Determine the (X, Y) coordinate at the center of the cell enclosing the given text.  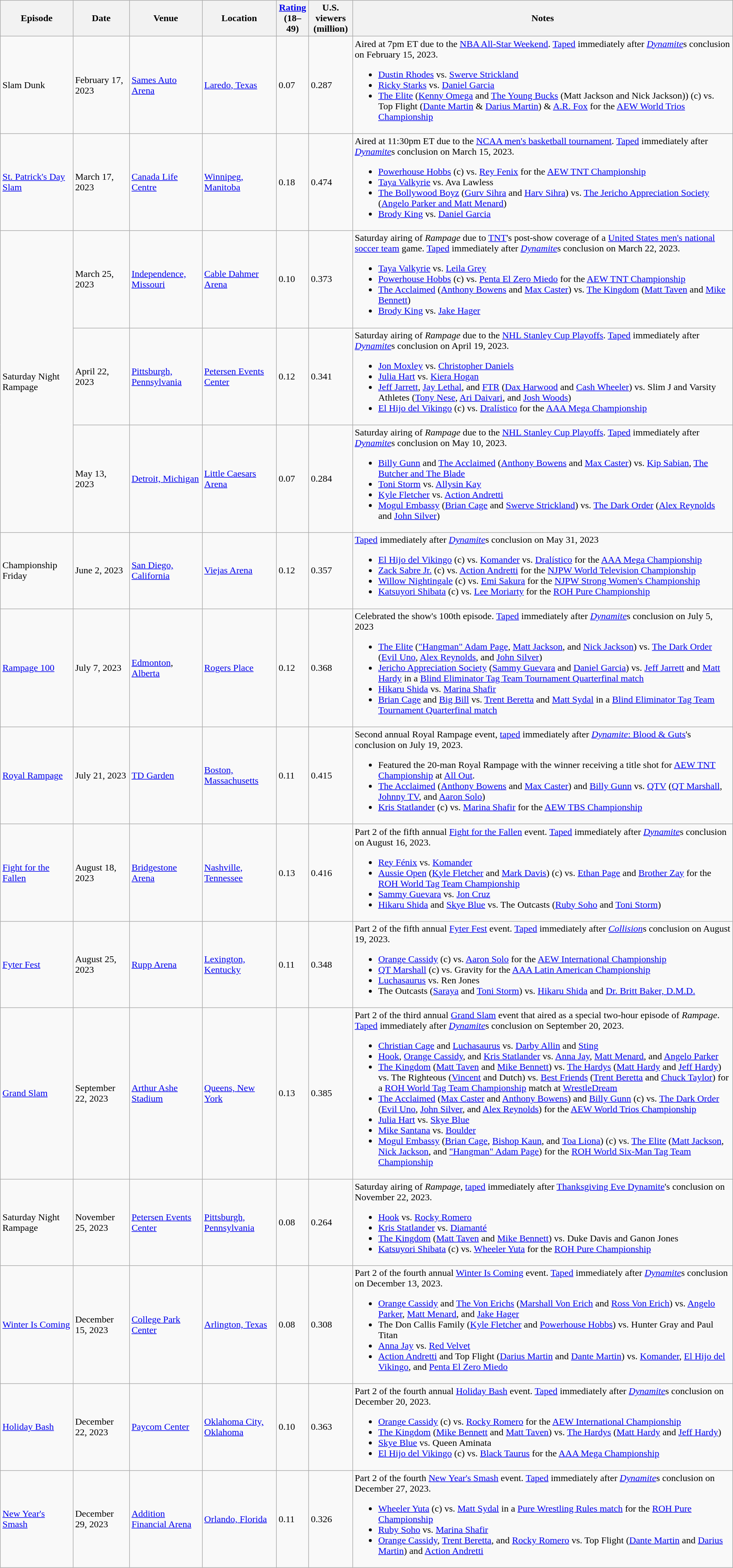
0.373 (331, 279)
Paycom Center (166, 1427)
Royal Rampage (37, 775)
0.264 (331, 1222)
July 21, 2023 (101, 775)
Notes (543, 18)
May 13, 2023 (101, 479)
August 25, 2023 (101, 964)
April 22, 2023 (101, 376)
Lexington, Kentucky (239, 964)
San Diego, California (166, 571)
0.368 (331, 668)
Fyter Fest (37, 964)
New Year's Smash (37, 1519)
March 25, 2023 (101, 279)
Arthur Ashe Stadium (166, 1093)
June 2, 2023 (101, 571)
Queens, New York (239, 1093)
0.474 (331, 182)
0.416 (331, 873)
St. Patrick's Day Slam (37, 182)
Little Caesars Arena (239, 479)
0.18 (293, 182)
Arlington, Texas (239, 1325)
Grand Slam (37, 1093)
Fight for the Fallen (37, 873)
Date (101, 18)
Oklahoma City, Oklahoma (239, 1427)
February 17, 2023 (101, 85)
Location (239, 18)
Cable Dahmer Arena (239, 279)
Detroit, Michigan (166, 479)
College Park Center (166, 1325)
December 22, 2023 (101, 1427)
Edmonton, Alberta (166, 668)
Venue (166, 18)
August 18, 2023 (101, 873)
Rogers Place (239, 668)
Laredo, Texas (239, 85)
0.415 (331, 775)
Rupp Arena (166, 964)
Orlando, Florida (239, 1519)
Winnipeg, Manitoba (239, 182)
Addition Financial Arena (166, 1519)
Bridgestone Arena (166, 873)
0.308 (331, 1325)
November 25, 2023 (101, 1222)
September 22, 2023 (101, 1093)
0.326 (331, 1519)
0.348 (331, 964)
Nashville, Tennessee (239, 873)
Slam Dunk (37, 85)
Championship Friday (37, 571)
Holiday Bash (37, 1427)
Winter Is Coming (37, 1325)
0.341 (331, 376)
December 29, 2023 (101, 1519)
Canada Life Centre (166, 182)
TD Garden (166, 775)
0.357 (331, 571)
Episode (37, 18)
0.284 (331, 479)
July 7, 2023 (101, 668)
0.385 (331, 1093)
Sames Auto Arena (166, 85)
U.S. viewers(million) (331, 18)
Rating(18–49) (293, 18)
December 15, 2023 (101, 1325)
Boston, Massachusetts (239, 775)
March 17, 2023 (101, 182)
Viejas Arena (239, 571)
0.363 (331, 1427)
Rampage 100 (37, 668)
Independence, Missouri (166, 279)
0.287 (331, 85)
